Detect which cell encompasses the target text, then output its [X, Y] center coordinate. 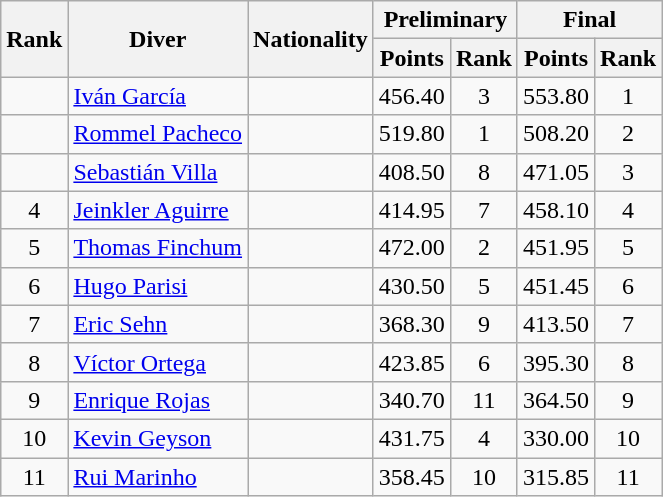
Thomas Finchum [158, 248]
Final [589, 20]
340.70 [412, 400]
358.45 [412, 477]
Diver [158, 39]
458.10 [556, 210]
451.95 [556, 248]
430.50 [412, 286]
395.30 [556, 362]
Enrique Rojas [158, 400]
Nationality [311, 39]
Kevin Geyson [158, 438]
508.20 [556, 134]
364.50 [556, 400]
423.85 [412, 362]
451.45 [556, 286]
408.50 [412, 172]
472.00 [412, 248]
Iván García [158, 96]
553.80 [556, 96]
Jeinkler Aguirre [158, 210]
413.50 [556, 324]
Sebastián Villa [158, 172]
315.85 [556, 477]
368.30 [412, 324]
Preliminary [445, 20]
Eric Sehn [158, 324]
431.75 [412, 438]
414.95 [412, 210]
Rui Marinho [158, 477]
Rommel Pacheco [158, 134]
456.40 [412, 96]
330.00 [556, 438]
Hugo Parisi [158, 286]
Víctor Ortega [158, 362]
471.05 [556, 172]
519.80 [412, 134]
